Return (x, y) of the center of cell containing provided text 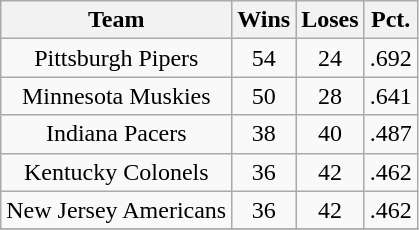
Minnesota Muskies (116, 96)
Wins (264, 20)
24 (330, 58)
Team (116, 20)
40 (330, 134)
54 (264, 58)
28 (330, 96)
New Jersey Americans (116, 210)
Pittsburgh Pipers (116, 58)
.487 (390, 134)
38 (264, 134)
50 (264, 96)
Kentucky Colonels (116, 172)
Pct. (390, 20)
.641 (390, 96)
Indiana Pacers (116, 134)
.692 (390, 58)
Loses (330, 20)
